Extract the [x, y] coordinate from the center of the cell holding the provided text.  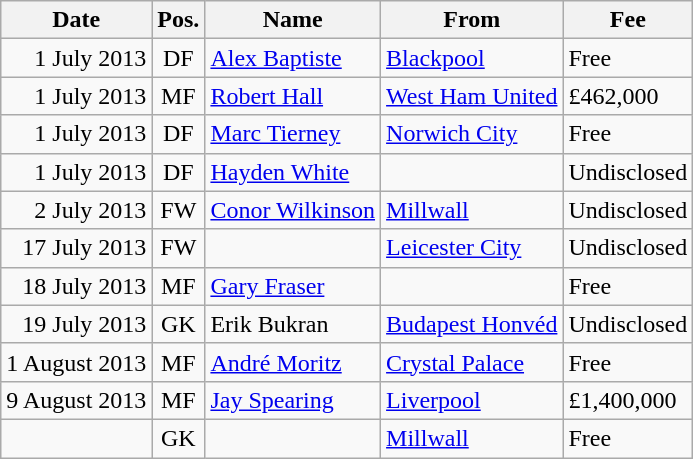
Name [293, 20]
17 July 2013 [76, 248]
Robert Hall [293, 96]
Liverpool [472, 400]
1 August 2013 [76, 362]
Budapest Honvéd [472, 324]
Pos. [178, 20]
Crystal Palace [472, 362]
Alex Baptiste [293, 58]
André Moritz [293, 362]
From [472, 20]
£1,400,000 [628, 400]
2 July 2013 [76, 210]
Date [76, 20]
Leicester City [472, 248]
9 August 2013 [76, 400]
£462,000 [628, 96]
Gary Fraser [293, 286]
Fee [628, 20]
West Ham United [472, 96]
Hayden White [293, 172]
Jay Spearing [293, 400]
Marc Tierney [293, 134]
Erik Bukran [293, 324]
18 July 2013 [76, 286]
Norwich City [472, 134]
Conor Wilkinson [293, 210]
Blackpool [472, 58]
19 July 2013 [76, 324]
